Identify which cell holds the provided text, then report its [X, Y] central coordinate. 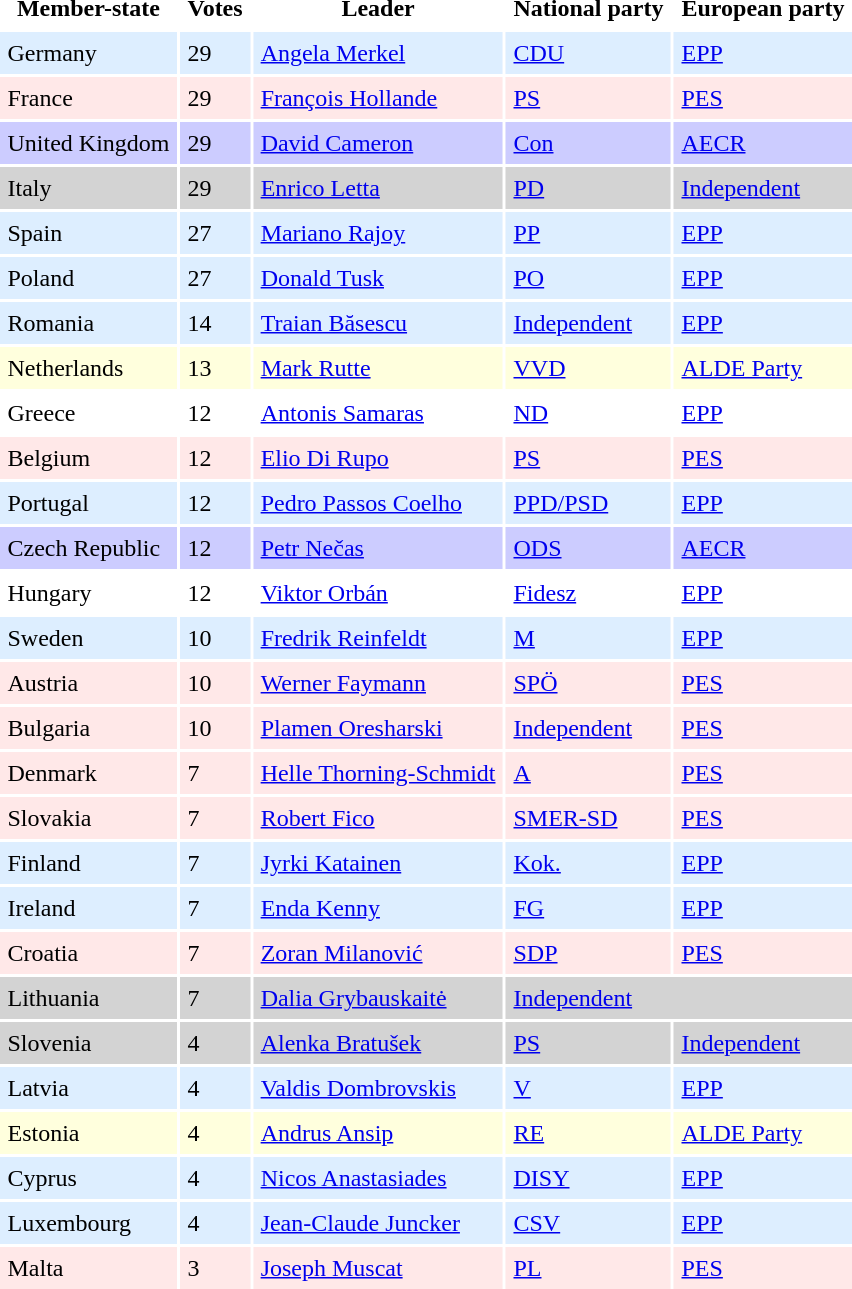
Kok. [588, 863]
Zoran Milanović [378, 953]
Valdis Dombrovskis [378, 1088]
14 [215, 323]
PL [588, 1268]
Fidesz [588, 593]
Italy [88, 188]
Viktor Orbán [378, 593]
David Cameron [378, 143]
Croatia [88, 953]
Alenka Bratušek [378, 1043]
3 [215, 1268]
France [88, 98]
Sweden [88, 638]
Plamen Oresharski [378, 728]
Helle Thorning-Schmidt [378, 773]
Slovakia [88, 818]
Netherlands [88, 368]
Denmark [88, 773]
SDP [588, 953]
Portugal [88, 503]
ODS [588, 548]
Germany [88, 53]
Petr Nečas [378, 548]
PD [588, 188]
13 [215, 368]
Donald Tusk [378, 278]
ND [588, 413]
Spain [88, 233]
Luxembourg [88, 1223]
Lithuania [88, 998]
Romania [88, 323]
Joseph Muscat [378, 1268]
Mariano Rajoy [378, 233]
Ireland [88, 908]
Finland [88, 863]
Pedro Passos Coelho [378, 503]
SPÖ [588, 683]
Czech Republic [88, 548]
PPD/PSD [588, 503]
Nicos Anastasiades [378, 1178]
Hungary [88, 593]
DISY [588, 1178]
Malta [88, 1268]
Con [588, 143]
Andrus Ansip [378, 1133]
Robert Fico [378, 818]
V [588, 1088]
PP [588, 233]
Austria [88, 683]
Elio Di Rupo [378, 458]
Jyrki Katainen [378, 863]
SMER-SD [588, 818]
Traian Băsescu [378, 323]
CDU [588, 53]
Jean-Claude Juncker [378, 1223]
Bulgaria [88, 728]
Dalia Grybauskaitė [378, 998]
Angela Merkel [378, 53]
RE [588, 1133]
Belgium [88, 458]
Greece [88, 413]
PO [588, 278]
Werner Faymann [378, 683]
FG [588, 908]
A [588, 773]
François Hollande [378, 98]
CSV [588, 1223]
United Kingdom [88, 143]
Latvia [88, 1088]
Estonia [88, 1133]
Slovenia [88, 1043]
Fredrik Reinfeldt [378, 638]
Enda Kenny [378, 908]
Enrico Letta [378, 188]
VVD [588, 368]
M [588, 638]
Antonis Samaras [378, 413]
Mark Rutte [378, 368]
Cyprus [88, 1178]
Poland [88, 278]
